Return the (x, y) coordinate for the center point of the cell that contains the specified text.  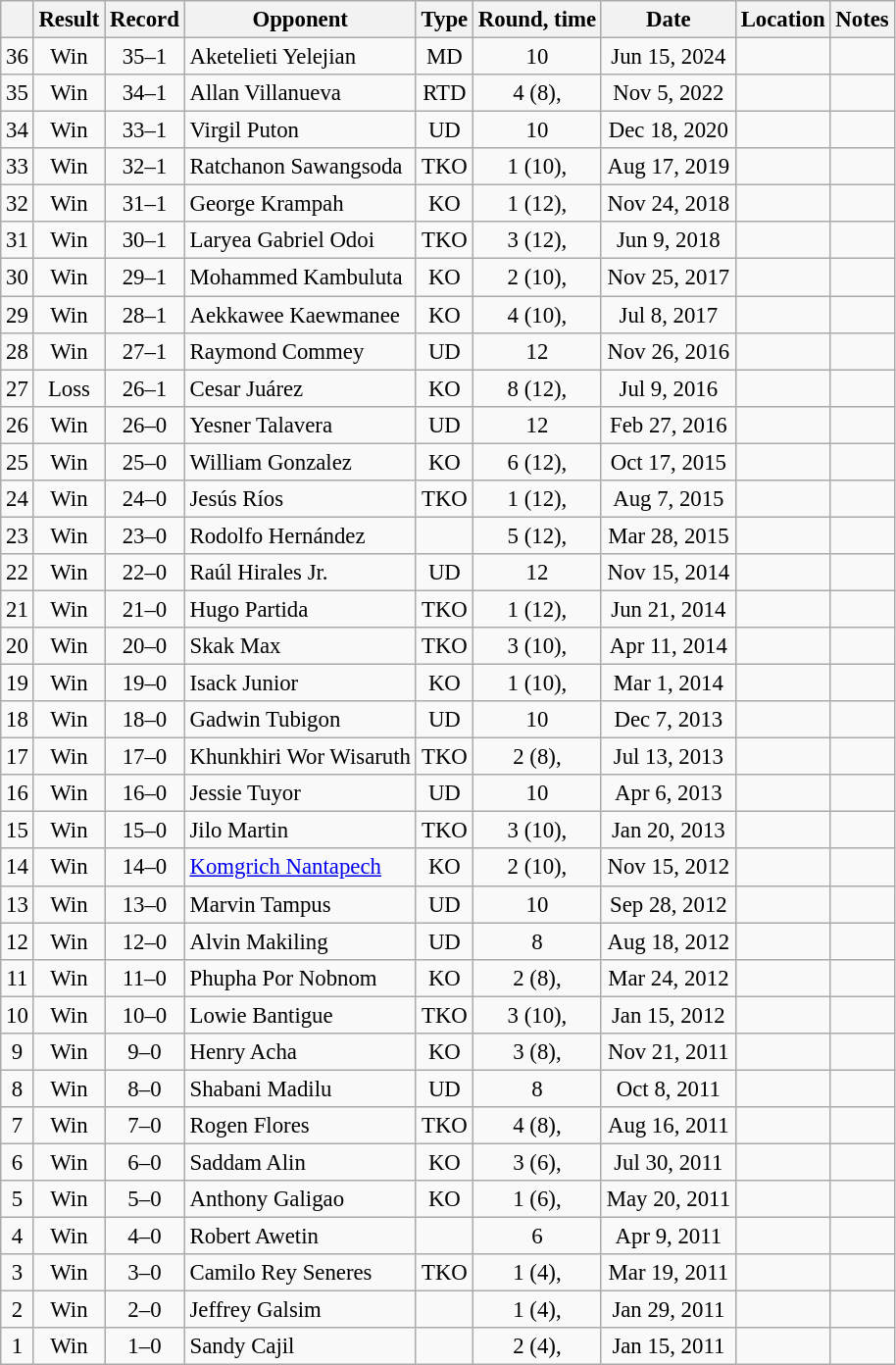
3 (8), (537, 1052)
3 (18, 1273)
Jul 9, 2016 (669, 388)
William Gonzalez (300, 462)
Jilo Martin (300, 831)
Rodolfo Hernández (300, 535)
1 (6), (537, 1199)
5–0 (145, 1199)
7 (18, 1126)
25 (18, 462)
5 (18, 1199)
16 (18, 793)
15 (18, 831)
32 (18, 204)
Nov 25, 2017 (669, 278)
Khunkhiri Wor Wisaruth (300, 757)
MD (444, 57)
Gadwin Tubigon (300, 720)
6–0 (145, 1162)
Oct 8, 2011 (669, 1088)
23–0 (145, 535)
Jan 15, 2011 (669, 1346)
3 (12), (537, 240)
Jesús Ríos (300, 499)
16–0 (145, 793)
Jan 29, 2011 (669, 1310)
Jan 15, 2012 (669, 1015)
Result (69, 20)
3 (6), (537, 1162)
Jun 15, 2024 (669, 57)
29–1 (145, 278)
7–0 (145, 1126)
27–1 (145, 351)
3–0 (145, 1273)
Apr 9, 2011 (669, 1237)
Nov 24, 2018 (669, 204)
Dec 7, 2013 (669, 720)
Jun 9, 2018 (669, 240)
26 (18, 425)
11–0 (145, 978)
Apr 11, 2014 (669, 646)
Yesner Talavera (300, 425)
Oct 17, 2015 (669, 462)
8 (12), (537, 388)
Nov 26, 2016 (669, 351)
35–1 (145, 57)
Apr 6, 2013 (669, 793)
33 (18, 167)
Jul 30, 2011 (669, 1162)
26–1 (145, 388)
Aug 7, 2015 (669, 499)
1 (18, 1346)
35 (18, 93)
Record (145, 20)
Virgil Puton (300, 130)
2 (18, 1310)
Mohammed Kambuluta (300, 278)
29 (18, 315)
2–0 (145, 1310)
25–0 (145, 462)
Mar 24, 2012 (669, 978)
30–1 (145, 240)
Allan Villanueva (300, 93)
Loss (69, 388)
Sep 28, 2012 (669, 904)
Saddam Alin (300, 1162)
21–0 (145, 609)
22–0 (145, 573)
10–0 (145, 1015)
31–1 (145, 204)
Camilo Rey Seneres (300, 1273)
13–0 (145, 904)
Aug 17, 2019 (669, 167)
14 (18, 868)
Isack Junior (300, 683)
Type (444, 20)
Nov 5, 2022 (669, 93)
14–0 (145, 868)
Round, time (537, 20)
Dec 18, 2020 (669, 130)
19 (18, 683)
Alvin Makiling (300, 941)
21 (18, 609)
24–0 (145, 499)
Henry Acha (300, 1052)
Raúl Hirales Jr. (300, 573)
Skak Max (300, 646)
Raymond Commey (300, 351)
31 (18, 240)
Aug 18, 2012 (669, 941)
Anthony Galigao (300, 1199)
Jun 21, 2014 (669, 609)
Nov 15, 2014 (669, 573)
20–0 (145, 646)
4 (18, 1237)
8–0 (145, 1088)
9 (18, 1052)
28–1 (145, 315)
Lowie Bantigue (300, 1015)
Jul 8, 2017 (669, 315)
15–0 (145, 831)
18–0 (145, 720)
Sandy Cajil (300, 1346)
1–0 (145, 1346)
Notes (863, 20)
4 (10), (537, 315)
Mar 28, 2015 (669, 535)
22 (18, 573)
Komgrich Nantapech (300, 868)
Aketelieti Yelejian (300, 57)
2 (4), (537, 1346)
Marvin Tampus (300, 904)
George Krampah (300, 204)
34–1 (145, 93)
Hugo Partida (300, 609)
Feb 27, 2016 (669, 425)
33–1 (145, 130)
26–0 (145, 425)
Mar 1, 2014 (669, 683)
13 (18, 904)
27 (18, 388)
5 (12), (537, 535)
Date (669, 20)
18 (18, 720)
17–0 (145, 757)
Jul 13, 2013 (669, 757)
Cesar Juárez (300, 388)
Robert Awetin (300, 1237)
30 (18, 278)
Jeffrey Galsim (300, 1310)
Aekkawee Kaewmanee (300, 315)
Nov 21, 2011 (669, 1052)
May 20, 2011 (669, 1199)
34 (18, 130)
20 (18, 646)
36 (18, 57)
Ratchanon Sawangsoda (300, 167)
RTD (444, 93)
Shabani Madilu (300, 1088)
24 (18, 499)
Aug 16, 2011 (669, 1126)
19–0 (145, 683)
11 (18, 978)
17 (18, 757)
Jan 20, 2013 (669, 831)
Nov 15, 2012 (669, 868)
Mar 19, 2011 (669, 1273)
Laryea Gabriel Odoi (300, 240)
Opponent (300, 20)
9–0 (145, 1052)
6 (12), (537, 462)
Jessie Tuyor (300, 793)
12–0 (145, 941)
23 (18, 535)
32–1 (145, 167)
4–0 (145, 1237)
Phupha Por Nobnom (300, 978)
Location (782, 20)
28 (18, 351)
Rogen Flores (300, 1126)
